Provide the [x, y] coordinate of the cell's center where the given text is located.  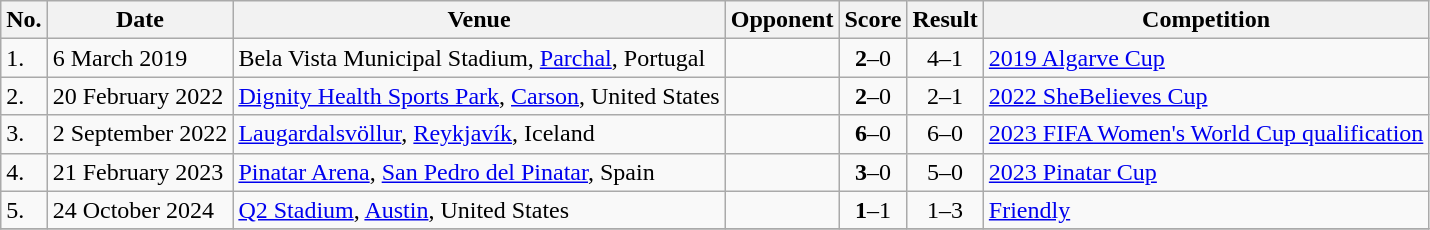
2 September 2022 [140, 134]
Opponent [782, 20]
2019 Algarve Cup [1206, 58]
3. [24, 134]
2023 Pinatar Cup [1206, 172]
20 February 2022 [140, 96]
5. [24, 210]
Result [945, 20]
2023 FIFA Women's World Cup qualification [1206, 134]
1–1 [873, 210]
1. [24, 58]
Dignity Health Sports Park, Carson, United States [479, 96]
3–0 [873, 172]
Date [140, 20]
4–1 [945, 58]
21 February 2023 [140, 172]
Score [873, 20]
24 October 2024 [140, 210]
Q2 Stadium, Austin, United States [479, 210]
1–3 [945, 210]
No. [24, 20]
Bela Vista Municipal Stadium, Parchal, Portugal [479, 58]
Venue [479, 20]
Friendly [1206, 210]
4. [24, 172]
Laugardalsvöllur, Reykjavík, Iceland [479, 134]
Pinatar Arena, San Pedro del Pinatar, Spain [479, 172]
6 March 2019 [140, 58]
2–1 [945, 96]
2022 SheBelieves Cup [1206, 96]
5–0 [945, 172]
Competition [1206, 20]
2. [24, 96]
